Determine the [X, Y] coordinate at the center of the cell enclosing the given text.  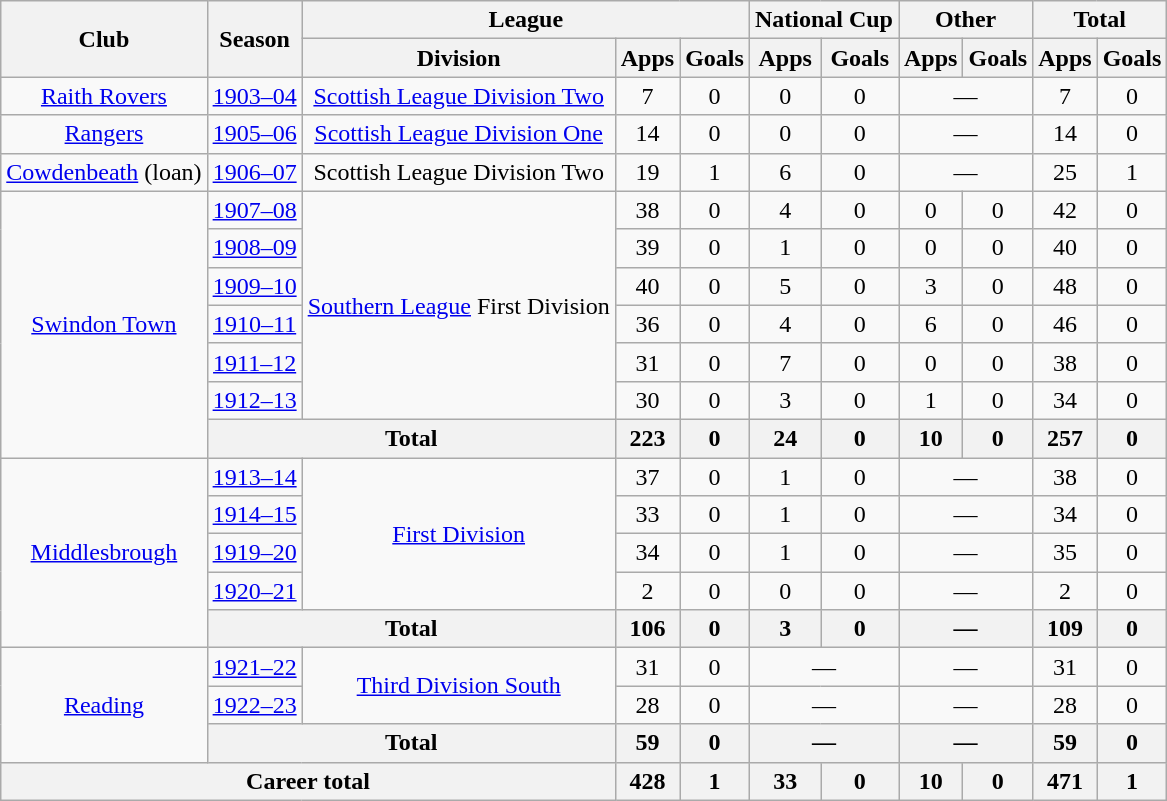
Scottish League Division One [458, 134]
5 [785, 286]
1919–20 [254, 553]
1910–11 [254, 324]
Reading [104, 705]
223 [647, 438]
Division [458, 58]
Southern League First Division [458, 305]
Raith Rovers [104, 96]
1905–06 [254, 134]
1912–13 [254, 400]
471 [1065, 781]
1907–08 [254, 210]
30 [647, 400]
1921–22 [254, 667]
109 [1065, 629]
46 [1065, 324]
1911–12 [254, 362]
106 [647, 629]
Season [254, 39]
1903–04 [254, 96]
39 [647, 248]
428 [647, 781]
Middlesbrough [104, 553]
257 [1065, 438]
First Division [458, 534]
25 [1065, 172]
Rangers [104, 134]
48 [1065, 286]
Cowdenbeath (loan) [104, 172]
1914–15 [254, 515]
Third Division South [458, 686]
1906–07 [254, 172]
37 [647, 477]
36 [647, 324]
35 [1065, 553]
League [526, 20]
24 [785, 438]
Club [104, 39]
Swindon Town [104, 324]
Career total [308, 781]
1922–23 [254, 705]
19 [647, 172]
Other [965, 20]
1909–10 [254, 286]
42 [1065, 210]
1920–21 [254, 591]
1913–14 [254, 477]
1908–09 [254, 248]
National Cup [824, 20]
